From the cell containing the given text, extract its center point as (X, Y) coordinate. 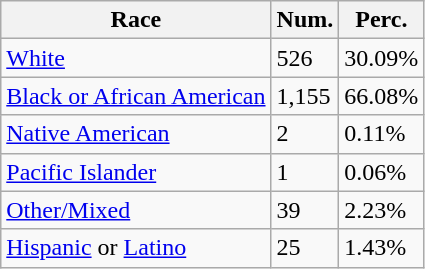
66.08% (382, 96)
1.43% (382, 248)
Num. (305, 20)
Other/Mixed (136, 210)
30.09% (382, 58)
1,155 (305, 96)
2 (305, 134)
1 (305, 172)
526 (305, 58)
Pacific Islander (136, 172)
2.23% (382, 210)
39 (305, 210)
0.11% (382, 134)
Native American (136, 134)
White (136, 58)
0.06% (382, 172)
Perc. (382, 20)
25 (305, 248)
Black or African American (136, 96)
Race (136, 20)
Hispanic or Latino (136, 248)
